Determine the (X, Y) coordinate at the center of the cell enclosing the given text.  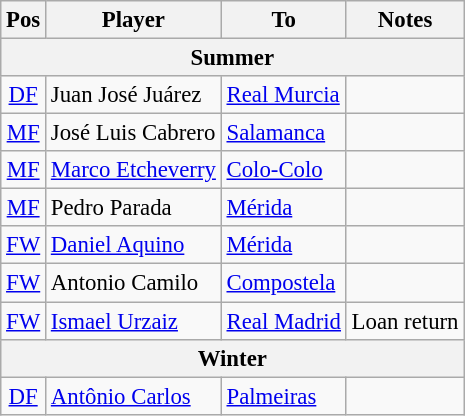
Pos (24, 20)
Pedro Parada (134, 208)
Notes (404, 20)
Summer (232, 58)
Antonio Camilo (134, 283)
Juan José Juárez (134, 95)
José Luis Cabrero (134, 133)
Palmeiras (284, 396)
Antônio Carlos (134, 396)
Compostela (284, 283)
Loan return (404, 321)
Marco Etcheverry (134, 170)
Player (134, 20)
Ismael Urzaiz (134, 321)
Colo-Colo (284, 170)
Real Murcia (284, 95)
To (284, 20)
Real Madrid (284, 321)
Daniel Aquino (134, 245)
Winter (232, 358)
Salamanca (284, 133)
